Find where the given text appears and provide that cell's center as (x, y) coordinate. 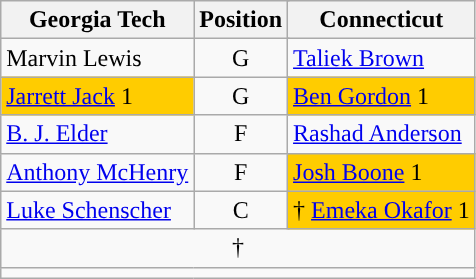
Josh Boone 1 (382, 172)
Position (241, 20)
Ben Gordon 1 (382, 96)
Anthony McHenry (98, 172)
Connecticut (382, 20)
† Emeka Okafor 1 (382, 210)
Jarrett Jack 1 (98, 96)
Rashad Anderson (382, 134)
† (238, 248)
Georgia Tech (98, 20)
C (241, 210)
Luke Schenscher (98, 210)
Marvin Lewis (98, 58)
Taliek Brown (382, 58)
B. J. Elder (98, 134)
